Return the (x, y) coordinate for the center point of the cell that contains the specified text.  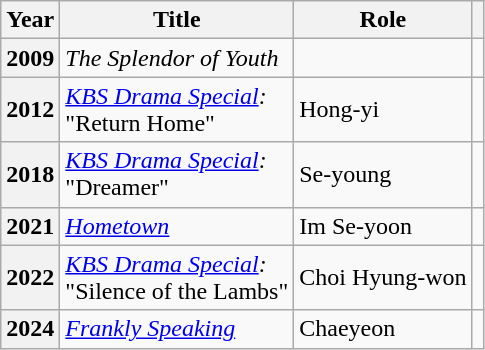
KBS Drama Special:"Dreamer" (177, 174)
Role (383, 20)
KBS Drama Special:"Return Home" (177, 110)
2024 (30, 329)
Hometown (177, 226)
The Splendor of Youth (177, 58)
Hong-yi (383, 110)
2009 (30, 58)
2021 (30, 226)
Im Se-yoon (383, 226)
2012 (30, 110)
Frankly Speaking (177, 329)
2018 (30, 174)
Title (177, 20)
Chaeyeon (383, 329)
2022 (30, 278)
Se-young (383, 174)
KBS Drama Special:"Silence of the Lambs" (177, 278)
Year (30, 20)
Choi Hyung-won (383, 278)
